Scan for the cell matching the given text and deliver its [X, Y] coordinate at center. 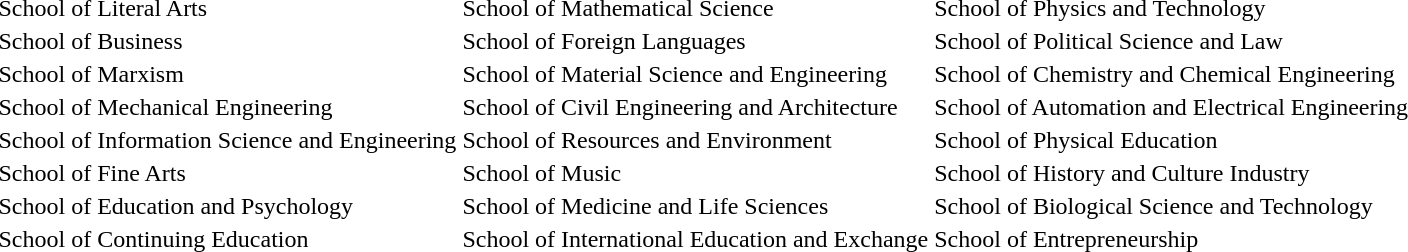
School of Medicine and Life Sciences [696, 206]
School of Foreign Languages [696, 41]
School of Resources and Environment [696, 140]
School of Music [696, 173]
School of Material Science and Engineering [696, 74]
School of Civil Engineering and Architecture [696, 107]
